Capture the cell that displays the provided text and extract its [x, y] central coordinate. 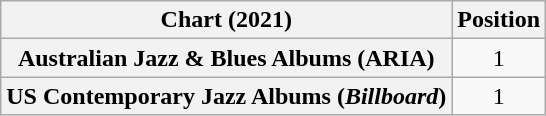
Chart (2021) [226, 20]
Position [499, 20]
Australian Jazz & Blues Albums (ARIA) [226, 58]
US Contemporary Jazz Albums (Billboard) [226, 96]
